Extract the [X, Y] coordinate from the center of the cell holding the provided text.  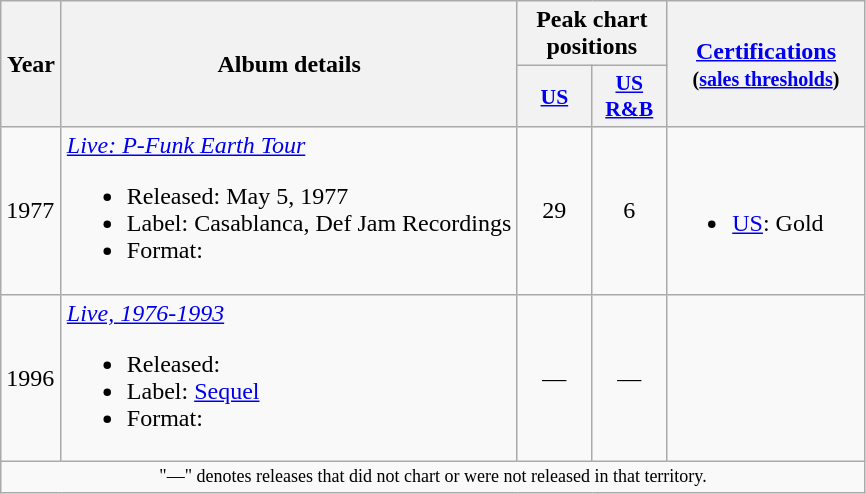
USR&B [630, 96]
US [554, 96]
Album details [289, 64]
US: Gold [766, 210]
6 [630, 210]
Year [32, 64]
"—" denotes releases that did not chart or were not released in that territory. [434, 476]
Peak chart positions [592, 34]
Live: P-Funk Earth TourReleased: May 5, 1977Label: Casablanca, Def Jam RecordingsFormat: [289, 210]
Live, 1976-1993Released:Label: SequelFormat: [289, 378]
Certifications(sales thresholds) [766, 64]
29 [554, 210]
1996 [32, 378]
1977 [32, 210]
